Pinpoint the cell where the given text exists, returning its [x, y] midpoint coordinate. 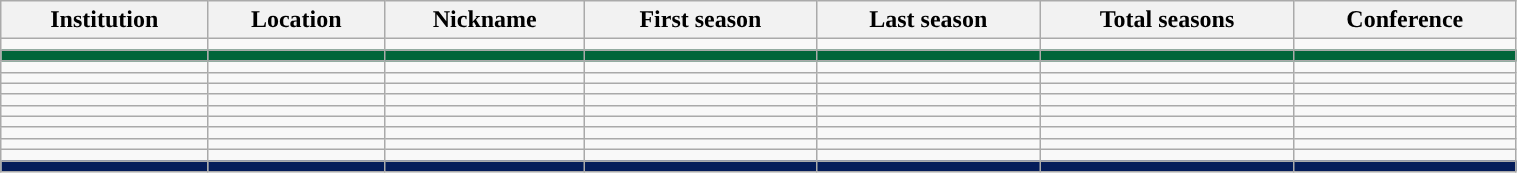
Nickname [485, 20]
Conference [1405, 20]
Location [296, 20]
Institution [104, 20]
First season [700, 20]
Last season [928, 20]
Total seasons [1168, 20]
